For the text-containing cell, return its midpoint in (x, y) coordinate format. 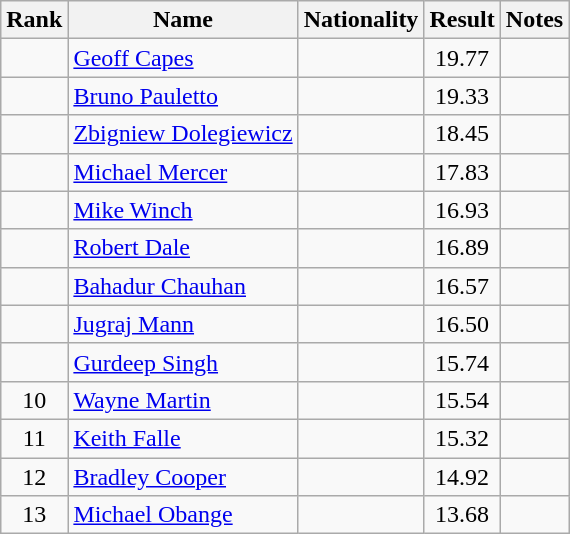
Nationality (361, 20)
Bruno Pauletto (183, 96)
Michael Obange (183, 515)
Michael Mercer (183, 172)
16.89 (462, 248)
Rank (34, 20)
Bahadur Chauhan (183, 286)
Mike Winch (183, 210)
16.50 (462, 324)
15.32 (462, 438)
11 (34, 438)
Geoff Capes (183, 58)
Name (183, 20)
16.93 (462, 210)
Jugraj Mann (183, 324)
15.54 (462, 400)
19.77 (462, 58)
13.68 (462, 515)
Zbigniew Dolegiewicz (183, 134)
Gurdeep Singh (183, 362)
Notes (534, 20)
16.57 (462, 286)
15.74 (462, 362)
14.92 (462, 477)
12 (34, 477)
Keith Falle (183, 438)
10 (34, 400)
13 (34, 515)
Result (462, 20)
Robert Dale (183, 248)
19.33 (462, 96)
Bradley Cooper (183, 477)
18.45 (462, 134)
17.83 (462, 172)
Wayne Martin (183, 400)
